Provide the [x, y] coordinate of the cell's center where the given text is located.  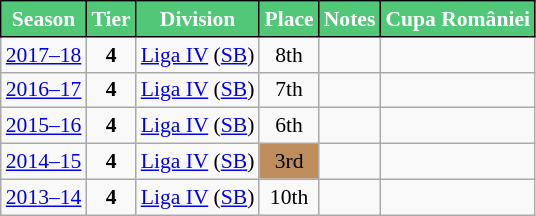
Notes [350, 19]
2014–15 [44, 162]
8th [288, 55]
2017–18 [44, 55]
Division [198, 19]
Season [44, 19]
Tier [110, 19]
2015–16 [44, 126]
Place [288, 19]
Cupa României [458, 19]
2016–17 [44, 90]
6th [288, 126]
2013–14 [44, 197]
3rd [288, 162]
7th [288, 90]
10th [288, 197]
